Identify which cell holds the provided text, then report its (X, Y) central coordinate. 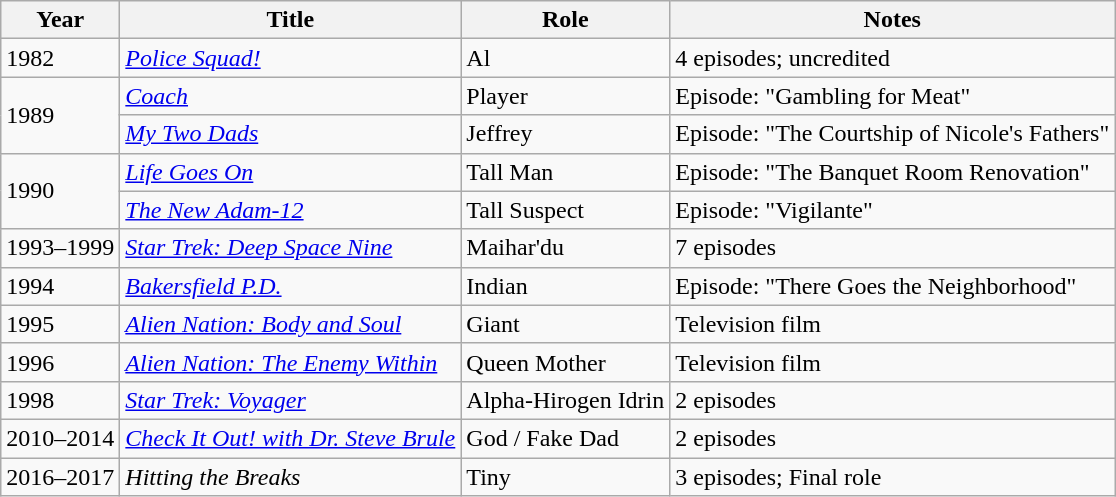
Player (566, 96)
Year (60, 20)
Role (566, 20)
Coach (290, 96)
Tall Man (566, 172)
Title (290, 20)
Maihar'du (566, 248)
2010–2014 (60, 438)
1994 (60, 286)
1995 (60, 324)
1998 (60, 400)
Giant (566, 324)
Alpha-Hirogen Idrin (566, 400)
Police Squad! (290, 58)
Star Trek: Voyager (290, 400)
Episode: "Vigilante" (892, 210)
My Two Dads (290, 134)
Hitting the Breaks (290, 477)
Notes (892, 20)
The New Adam-12 (290, 210)
Jeffrey (566, 134)
1990 (60, 191)
1996 (60, 362)
Life Goes On (290, 172)
Indian (566, 286)
Episode: "The Banquet Room Renovation" (892, 172)
1989 (60, 115)
Check It Out! with Dr. Steve Brule (290, 438)
Al (566, 58)
Star Trek: Deep Space Nine (290, 248)
Alien Nation: The Enemy Within (290, 362)
Queen Mother (566, 362)
Episode: "There Goes the Neighborhood" (892, 286)
God / Fake Dad (566, 438)
Episode: "The Courtship of Nicole's Fathers" (892, 134)
Tall Suspect (566, 210)
7 episodes (892, 248)
Tiny (566, 477)
1982 (60, 58)
2016–2017 (60, 477)
4 episodes; uncredited (892, 58)
Bakersfield P.D. (290, 286)
3 episodes; Final role (892, 477)
Episode: "Gambling for Meat" (892, 96)
Alien Nation: Body and Soul (290, 324)
1993–1999 (60, 248)
